Pinpoint the cell where the given text exists, returning its [x, y] midpoint coordinate. 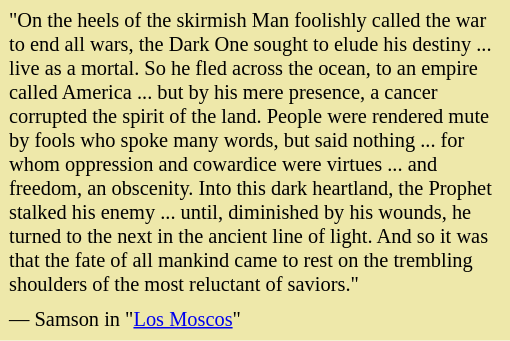
— Samson in "Los Moscos" [256, 320]
